Find where the given text appears and provide that cell's center as (x, y) coordinate. 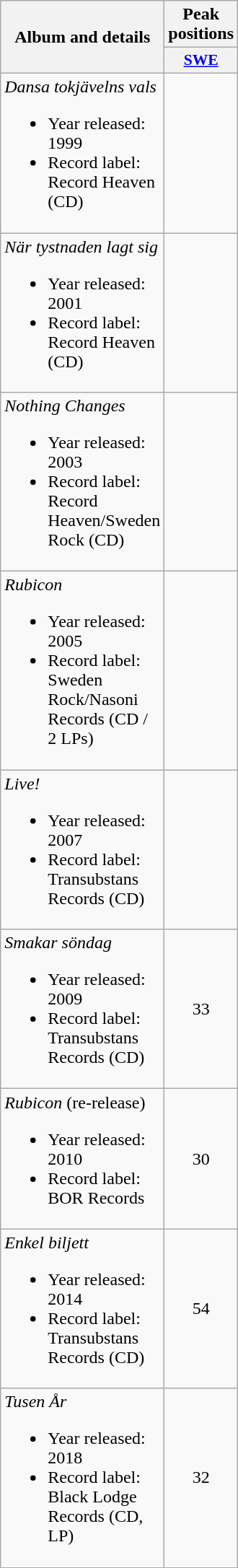
Album and details (82, 38)
Dansa tokjävelns valsYear released: 1999Record label: Record Heaven (CD) (82, 153)
Nothing ChangesYear released: 2003Record label: Record Heaven/Sweden Rock (CD) (82, 482)
Rubicon (re-release)Year released: 2010Record label: BOR Records (82, 1159)
När tystnaden lagt sigYear released: 2001Record label: Record Heaven (CD) (82, 312)
Smakar söndagYear released: 2009Record label: Transubstans Records (CD) (82, 1009)
Peak positions (201, 25)
54 (201, 1309)
Enkel biljettYear released: 2014Record label: Transubstans Records (CD) (82, 1309)
30 (201, 1159)
Tusen ÅrYear released: 2018Record label: Black Lodge Records (CD, LP) (82, 1478)
33 (201, 1009)
RubiconYear released: 2005Record label: Sweden Rock/Nasoni Records (CD / 2 LPs) (82, 671)
Live!Year released: 2007Record label: Transubstans Records (CD) (82, 850)
SWE (201, 61)
32 (201, 1478)
